Identify which cell holds the provided text, then report its [x, y] central coordinate. 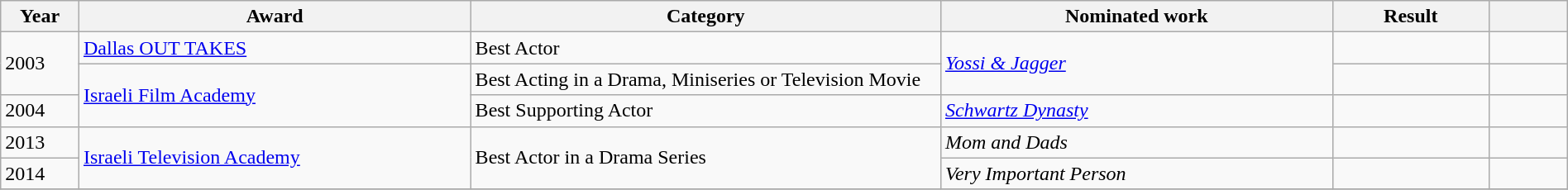
Year [40, 17]
Best Acting in a Drama, Miniseries or Television Movie [705, 79]
Schwartz Dynasty [1136, 111]
Best Supporting Actor [705, 111]
Best Actor in a Drama Series [705, 158]
Dallas OUT TAKES [275, 48]
Mom and Dads [1136, 142]
2014 [40, 173]
Israeli Television Academy [275, 158]
Result [1411, 17]
2004 [40, 111]
Israeli Film Academy [275, 95]
2003 [40, 64]
Category [705, 17]
Nominated work [1136, 17]
Yossi & Jagger [1136, 64]
2013 [40, 142]
Award [275, 17]
Best Actor [705, 48]
Very Important Person [1136, 173]
